Extract the (x, y) coordinate from the center of the cell holding the provided text.  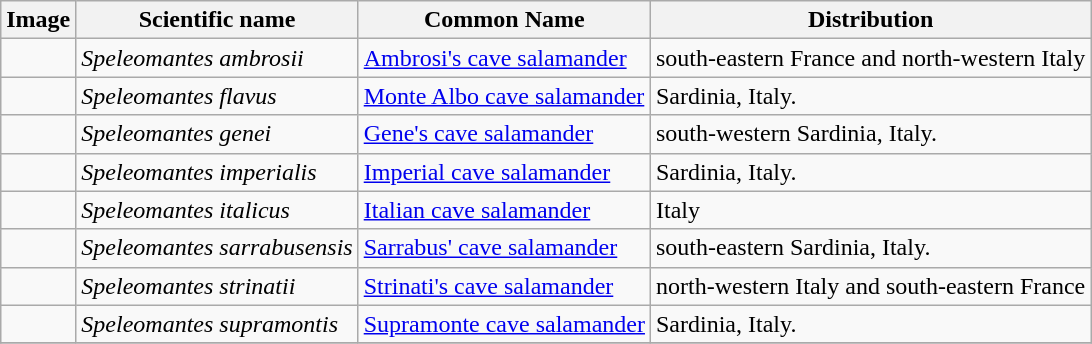
south-eastern France and north-western Italy (870, 58)
Ambrosi's cave salamander (504, 58)
Speleomantes flavus (217, 96)
Supramonte cave salamander (504, 324)
Speleomantes genei (217, 134)
Speleomantes ambrosii (217, 58)
south-eastern Sardinia, Italy. (870, 248)
Italy (870, 210)
Speleomantes strinatii (217, 286)
Distribution (870, 20)
Imperial cave salamander (504, 172)
south-western Sardinia, Italy. (870, 134)
Scientific name (217, 20)
north-western Italy and south-eastern France (870, 286)
Sarrabus' cave salamander (504, 248)
Speleomantes supramontis (217, 324)
Common Name (504, 20)
Strinati's cave salamander (504, 286)
Speleomantes italicus (217, 210)
Italian cave salamander (504, 210)
Speleomantes sarrabusensis (217, 248)
Monte Albo cave salamander (504, 96)
Image (38, 20)
Speleomantes imperialis (217, 172)
Gene's cave salamander (504, 134)
